Detect which cell encompasses the target text, then output its (x, y) center coordinate. 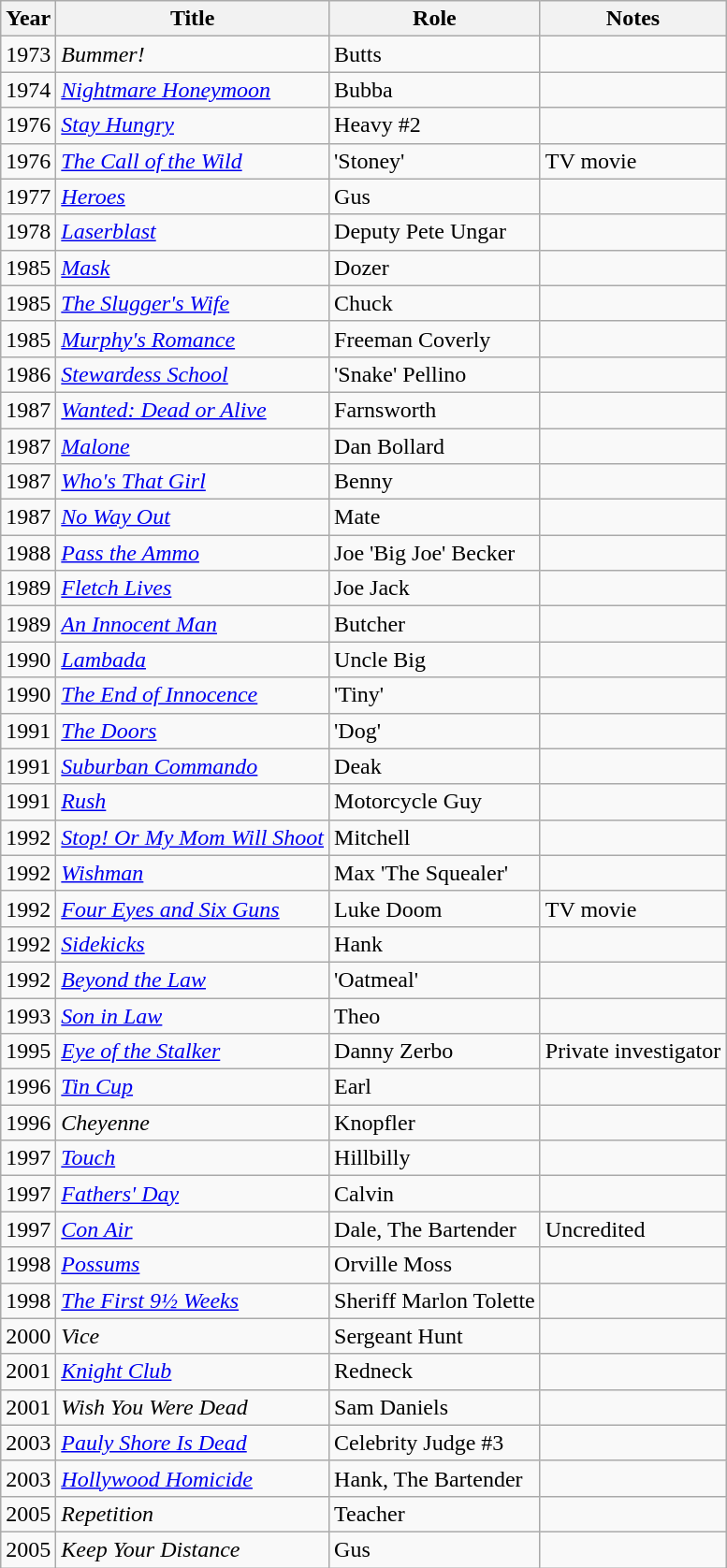
Hank (435, 944)
Wish You Were Dead (193, 1407)
The Doors (193, 731)
Cheyenne (193, 1123)
Stewardess School (193, 374)
Calvin (435, 1194)
'Dog' (435, 731)
Dozer (435, 268)
Possums (193, 1265)
Freeman Coverly (435, 339)
Benny (435, 482)
Mitchell (435, 837)
Keep Your Distance (193, 1549)
2000 (28, 1336)
Joe 'Big Joe' Becker (435, 553)
Theo (435, 1015)
1978 (28, 232)
Touch (193, 1158)
Son in Law (193, 1015)
Sheriff Marlon Tolette (435, 1300)
Nightmare Honeymoon (193, 90)
1974 (28, 90)
Mate (435, 517)
Tin Cup (193, 1087)
1993 (28, 1015)
Murphy's Romance (193, 339)
Hillbilly (435, 1158)
Year (28, 19)
Role (435, 19)
No Way Out (193, 517)
Rush (193, 802)
An Innocent Man (193, 624)
Motorcycle Guy (435, 802)
Fathers' Day (193, 1194)
Butcher (435, 624)
Fletch Lives (193, 588)
Hank, The Bartender (435, 1478)
Title (193, 19)
Wishman (193, 873)
Pauly Shore Is Dead (193, 1443)
Wanted: Dead or Alive (193, 410)
Suburban Commando (193, 766)
Stop! Or My Mom Will Shoot (193, 837)
Orville Moss (435, 1265)
The End of Innocence (193, 695)
'Oatmeal' (435, 980)
Uncredited (632, 1229)
Repetition (193, 1514)
The Slugger's Wife (193, 303)
Sidekicks (193, 944)
Bummer! (193, 54)
Knight Club (193, 1372)
Stay Hungry (193, 125)
Vice (193, 1336)
Notes (632, 19)
Uncle Big (435, 660)
Teacher (435, 1514)
The Call of the Wild (193, 161)
Private investigator (632, 1052)
Lambada (193, 660)
Chuck (435, 303)
Laserblast (193, 232)
Mask (193, 268)
Dan Bollard (435, 446)
1988 (28, 553)
Beyond the Law (193, 980)
Malone (193, 446)
'Tiny' (435, 695)
Earl (435, 1087)
Celebrity Judge #3 (435, 1443)
Con Air (193, 1229)
Deak (435, 766)
Dale, The Bartender (435, 1229)
Knopfler (435, 1123)
Sergeant Hunt (435, 1336)
Who's That Girl (193, 482)
Joe Jack (435, 588)
'Snake' Pellino (435, 374)
Bubba (435, 90)
'Stoney' (435, 161)
Four Eyes and Six Guns (193, 908)
Farnsworth (435, 410)
1995 (28, 1052)
Deputy Pete Ungar (435, 232)
1973 (28, 54)
Danny Zerbo (435, 1052)
Butts (435, 54)
Max 'The Squealer' (435, 873)
Redneck (435, 1372)
The First 9½ Weeks (193, 1300)
Pass the Ammo (193, 553)
Heavy #2 (435, 125)
Hollywood Homicide (193, 1478)
Heroes (193, 196)
1977 (28, 196)
1986 (28, 374)
Luke Doom (435, 908)
Sam Daniels (435, 1407)
Eye of the Stalker (193, 1052)
